Extract the (x, y) coordinate from the center of the cell holding the provided text.  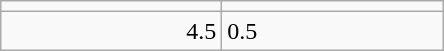
4.5 (112, 31)
0.5 (332, 31)
